Detect which cell encompasses the target text, then output its (X, Y) center coordinate. 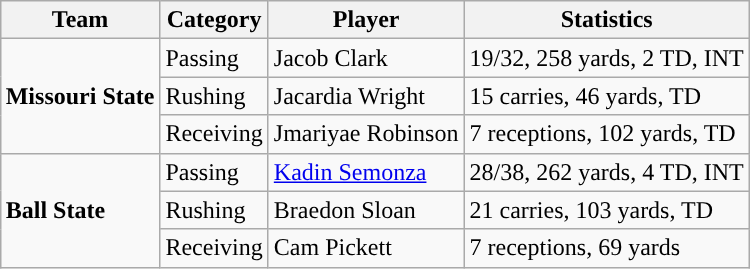
Category (214, 20)
15 carries, 46 yards, TD (606, 96)
7 receptions, 102 yards, TD (606, 134)
Jacardia Wright (366, 96)
Team (80, 20)
Player (366, 20)
Ball State (80, 210)
21 carries, 103 yards, TD (606, 210)
Jacob Clark (366, 58)
7 receptions, 69 yards (606, 248)
28/38, 262 yards, 4 TD, INT (606, 172)
19/32, 258 yards, 2 TD, INT (606, 58)
Kadin Semonza (366, 172)
Cam Pickett (366, 248)
Missouri State (80, 96)
Jmariyae Robinson (366, 134)
Braedon Sloan (366, 210)
Statistics (606, 20)
